Output the (X, Y) coordinate of the center of the cell containing the given text.  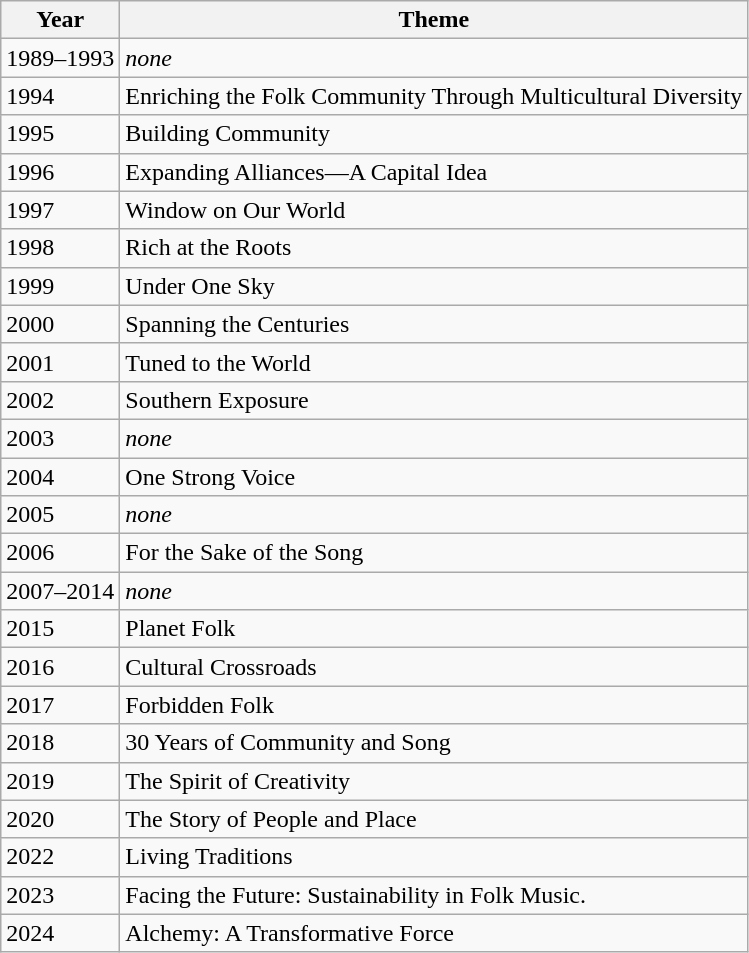
2003 (60, 438)
Expanding Alliances—A Capital Idea (434, 172)
2005 (60, 515)
2007–2014 (60, 591)
2023 (60, 895)
1999 (60, 286)
Building Community (434, 134)
The Story of People and Place (434, 819)
2004 (60, 477)
Forbidden Folk (434, 705)
2017 (60, 705)
Year (60, 20)
1994 (60, 96)
2015 (60, 629)
Under One Sky (434, 286)
Theme (434, 20)
2000 (60, 324)
Cultural Crossroads (434, 667)
Spanning the Centuries (434, 324)
1997 (60, 210)
Alchemy: A Transformative Force (434, 933)
Planet Folk (434, 629)
2002 (60, 400)
2024 (60, 933)
1996 (60, 172)
Rich at the Roots (434, 248)
2001 (60, 362)
30 Years of Community and Song (434, 743)
Facing the Future: Sustainability in Folk Music. (434, 895)
2022 (60, 857)
2016 (60, 667)
The Spirit of Creativity (434, 781)
Living Traditions (434, 857)
Window on Our World (434, 210)
2018 (60, 743)
1995 (60, 134)
2006 (60, 553)
Southern Exposure (434, 400)
Tuned to the World (434, 362)
1989–1993 (60, 58)
1998 (60, 248)
For the Sake of the Song (434, 553)
One Strong Voice (434, 477)
2020 (60, 819)
2019 (60, 781)
Enriching the Folk Community Through Multicultural Diversity (434, 96)
